Extract the (X, Y) coordinate from the center of the cell holding the provided text.  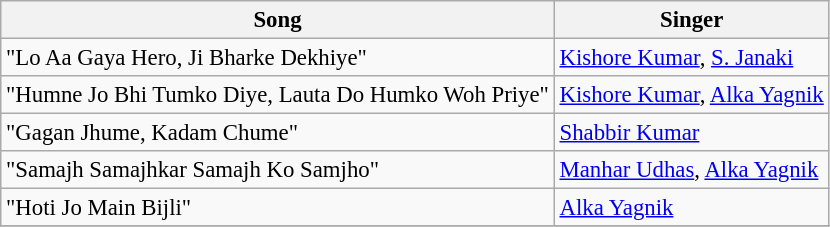
Shabbir Kumar (692, 133)
Kishore Kumar, Alka Yagnik (692, 95)
"Lo Aa Gaya Hero, Ji Bharke Dekhiye" (278, 58)
Kishore Kumar, S. Janaki (692, 58)
"Hoti Jo Main Bijli" (278, 208)
Alka Yagnik (692, 208)
"Gagan Jhume, Kadam Chume" (278, 133)
"Humne Jo Bhi Tumko Diye, Lauta Do Humko Woh Priye" (278, 95)
"Samajh Samajhkar Samajh Ko Samjho" (278, 170)
Singer (692, 20)
Manhar Udhas, Alka Yagnik (692, 170)
Song (278, 20)
